Provide the (X, Y) coordinate of the cell's center where the given text is located.  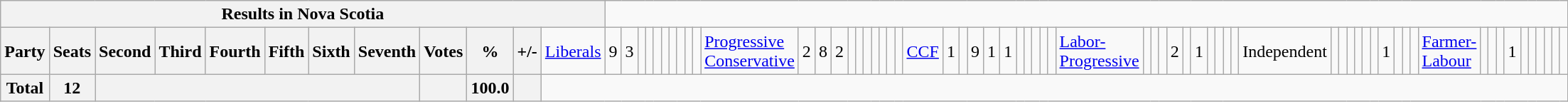
100.0 (490, 88)
+/- (527, 51)
Party (25, 51)
Labor-Progressive (1099, 51)
Progressive Conservative (750, 51)
12 (72, 88)
Votes (444, 51)
Sixth (331, 51)
Independent (1285, 51)
3 (630, 51)
% (490, 51)
Third (181, 51)
Total (25, 88)
Seventh (387, 51)
Second (125, 51)
Results in Nova Scotia (303, 14)
8 (823, 51)
Fourth (235, 51)
CCF (923, 51)
Fifth (286, 51)
Liberals (573, 51)
Farmer-Labour (1449, 51)
Seats (72, 51)
